Scan for the cell matching the given text and deliver its (x, y) coordinate at center. 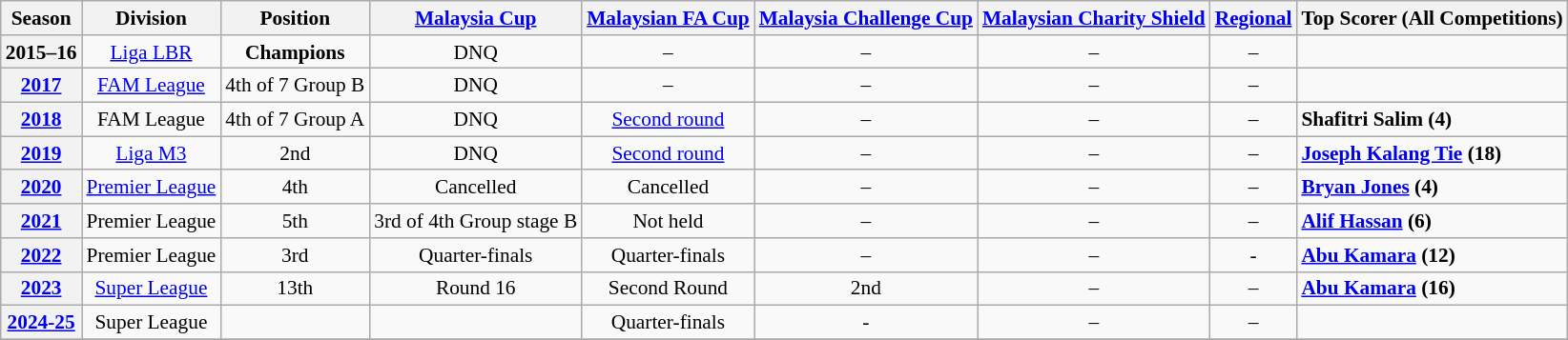
4th of 7 Group B (295, 86)
Malaysia Challenge Cup (866, 18)
Round 16 (475, 289)
4th (295, 188)
Malaysia Cup (475, 18)
Second Round (668, 289)
13th (295, 289)
2018 (42, 120)
2024-25 (42, 323)
Liga M3 (152, 153)
5th (295, 221)
4th of 7 Group A (295, 120)
3rd (295, 255)
Malaysian Charity Shield (1094, 18)
2023 (42, 289)
Top Scorer (All Competitions) (1432, 18)
2019 (42, 153)
Division (152, 18)
Bryan Jones (4) (1432, 188)
Not held (668, 221)
2015–16 (42, 52)
Joseph Kalang Tie (18) (1432, 153)
2017 (42, 86)
Champions (295, 52)
Abu Kamara (16) (1432, 289)
Abu Kamara (12) (1432, 255)
Regional (1253, 18)
Malaysian FA Cup (668, 18)
3rd of 4th Group stage B (475, 221)
2022 (42, 255)
Liga LBR (152, 52)
2020 (42, 188)
Alif Hassan (6) (1432, 221)
Season (42, 18)
Position (295, 18)
Shafitri Salim (4) (1432, 120)
2021 (42, 221)
